Return the [X, Y] coordinate for the center point of the cell that contains the specified text.  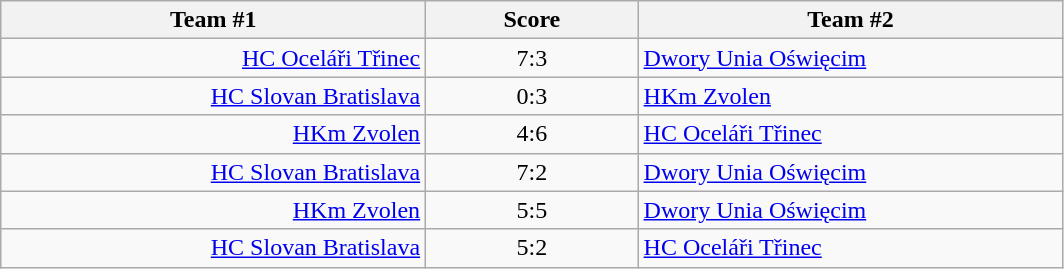
5:5 [532, 210]
Team #1 [214, 20]
Team #2 [850, 20]
4:6 [532, 134]
Score [532, 20]
7:2 [532, 172]
7:3 [532, 58]
0:3 [532, 96]
5:2 [532, 248]
